Scan for the cell matching the given text and deliver its [X, Y] coordinate at center. 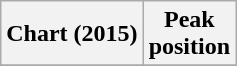
Chart (2015) [72, 34]
Peak position [189, 34]
